For the text-containing cell, return its midpoint in (X, Y) coordinate format. 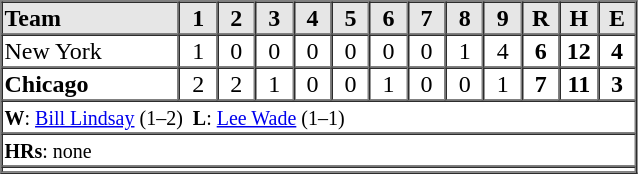
R (541, 18)
E (617, 18)
11 (579, 84)
New York (91, 50)
9 (503, 18)
12 (579, 50)
Team (91, 18)
H (579, 18)
8 (465, 18)
W: Bill Lindsay (1–2) L: Lee Wade (1–1) (319, 116)
HRs: none (319, 150)
Chicago (91, 84)
5 (350, 18)
